Locate the cell with the specified text and output its (X, Y) center coordinate. 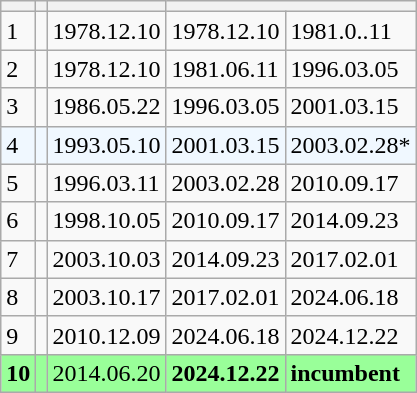
2003.10.17 (106, 297)
6 (18, 221)
9 (18, 335)
5 (18, 183)
2003.02.28* (350, 145)
7 (18, 259)
1986.05.22 (106, 107)
4 (18, 145)
8 (18, 297)
2010.12.09 (106, 335)
1 (18, 31)
incumbent (350, 373)
3 (18, 107)
2003.02.28 (226, 183)
1981.0..11 (350, 31)
1993.05.10 (106, 145)
1981.06.11 (226, 69)
2003.10.03 (106, 259)
10 (18, 373)
2014.06.20 (106, 373)
1998.10.05 (106, 221)
2 (18, 69)
1996.03.11 (106, 183)
